Scan for the cell matching the given text and deliver its [X, Y] coordinate at center. 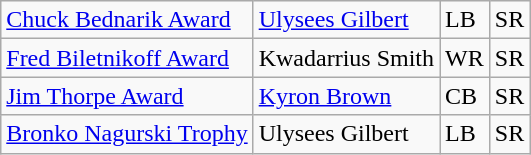
WR [465, 58]
Fred Biletnikoff Award [127, 58]
Jim Thorpe Award [127, 96]
CB [465, 96]
Bronko Nagurski Trophy [127, 134]
Chuck Bednarik Award [127, 20]
Kwadarrius Smith [346, 58]
Kyron Brown [346, 96]
